Extract the (X, Y) coordinate from the center of the cell holding the provided text.  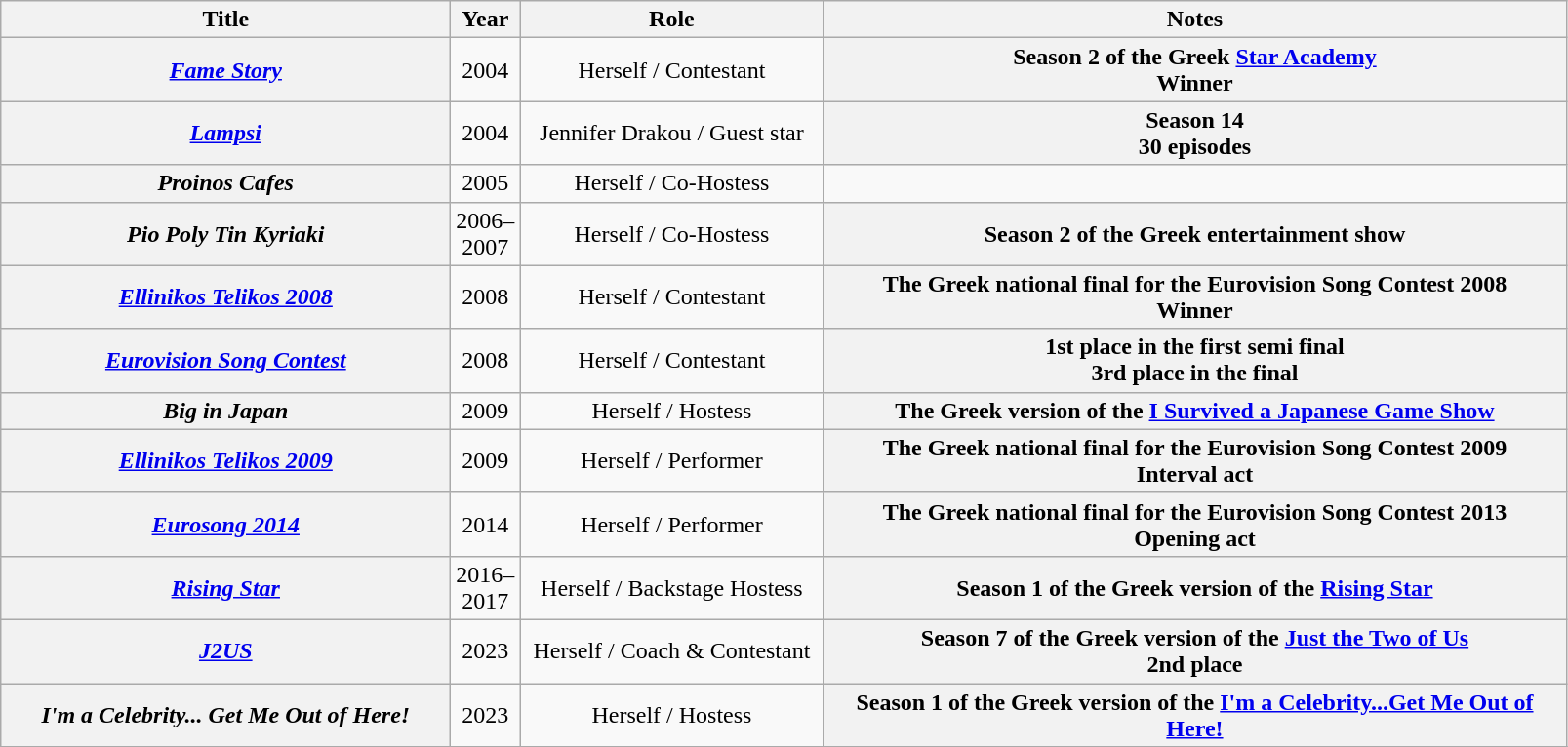
2006–2007 (486, 234)
Season 14 30 episodes (1194, 133)
Season 1 of the Greek version of the I'm a Celebrity...Get Me Out of Here! (1194, 714)
Year (486, 20)
The Greek version of the I Survived a Japanese Game Show (1194, 411)
Season 2 of the Greek entertainment show (1194, 234)
2005 (486, 183)
I'm a Celebrity... Get Me Out of Here! (226, 714)
J2US (226, 651)
Season 2 of the Greek Star AcademyWinner (1194, 70)
Herself / Coach & Contestant (671, 651)
2014 (486, 525)
Eurovision Song Contest (226, 361)
1st place in the first semi final3rd place in the final (1194, 361)
Lampsi (226, 133)
Rising Star (226, 587)
2016–2017 (486, 587)
Role (671, 20)
Eurosong 2014 (226, 525)
Season 7 of the Greek version of the Just the Two of Us2nd place (1194, 651)
Jennifer Drakou / Guest star (671, 133)
Notes (1194, 20)
Herself / Backstage Hostess (671, 587)
Pio Poly Tin Kyriaki (226, 234)
Title (226, 20)
The Greek national final for the Eurovision Song Contest 2013Opening act (1194, 525)
The Greek national final for the Eurovision Song Contest 2008Winner (1194, 296)
Proinos Cafes (226, 183)
Ellinikos Telikos 2008 (226, 296)
Ellinikos Telikos 2009 (226, 460)
Big in Japan (226, 411)
The Greek national final for the Eurovision Song Contest 2009Interval act (1194, 460)
Season 1 of the Greek version of the Rising Star (1194, 587)
Fame Story (226, 70)
